From the cell containing the given text, extract its center point as [x, y] coordinate. 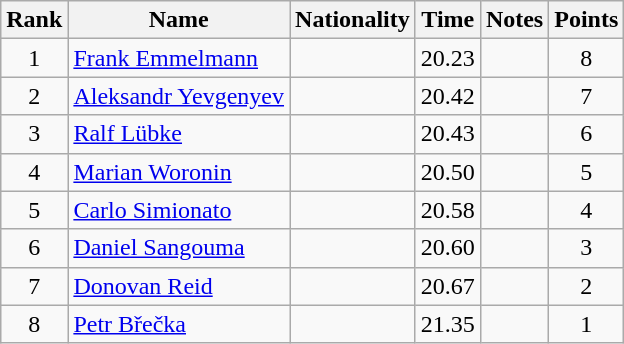
Notes [514, 20]
20.43 [448, 134]
20.42 [448, 96]
20.60 [448, 248]
20.50 [448, 172]
Daniel Sangouma [179, 248]
Nationality [353, 20]
20.58 [448, 210]
20.67 [448, 286]
Rank [34, 20]
Aleksandr Yevgenyev [179, 96]
Time [448, 20]
21.35 [448, 324]
Marian Woronin [179, 172]
Petr Břečka [179, 324]
Frank Emmelmann [179, 58]
Donovan Reid [179, 286]
Ralf Lübke [179, 134]
20.23 [448, 58]
Name [179, 20]
Carlo Simionato [179, 210]
Points [586, 20]
